Determine the (X, Y) coordinate at the center of the cell enclosing the given text.  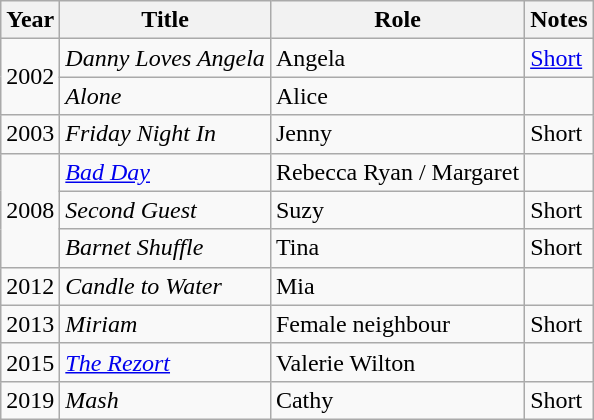
Angela (397, 58)
Jenny (397, 134)
Rebecca Ryan / Margaret (397, 172)
2002 (30, 77)
The Rezort (166, 362)
2003 (30, 134)
Female neighbour (397, 324)
Miriam (166, 324)
2019 (30, 400)
Suzy (397, 210)
Notes (559, 20)
Mia (397, 286)
Mash (166, 400)
Tina (397, 248)
Candle to Water (166, 286)
2008 (30, 210)
Alone (166, 96)
Friday Night In (166, 134)
Title (166, 20)
Second Guest (166, 210)
Role (397, 20)
Year (30, 20)
Alice (397, 96)
2013 (30, 324)
Barnet Shuffle (166, 248)
Cathy (397, 400)
2015 (30, 362)
Bad Day (166, 172)
Danny Loves Angela (166, 58)
Valerie Wilton (397, 362)
2012 (30, 286)
